Find where the given text appears and provide that cell's center as (X, Y) coordinate. 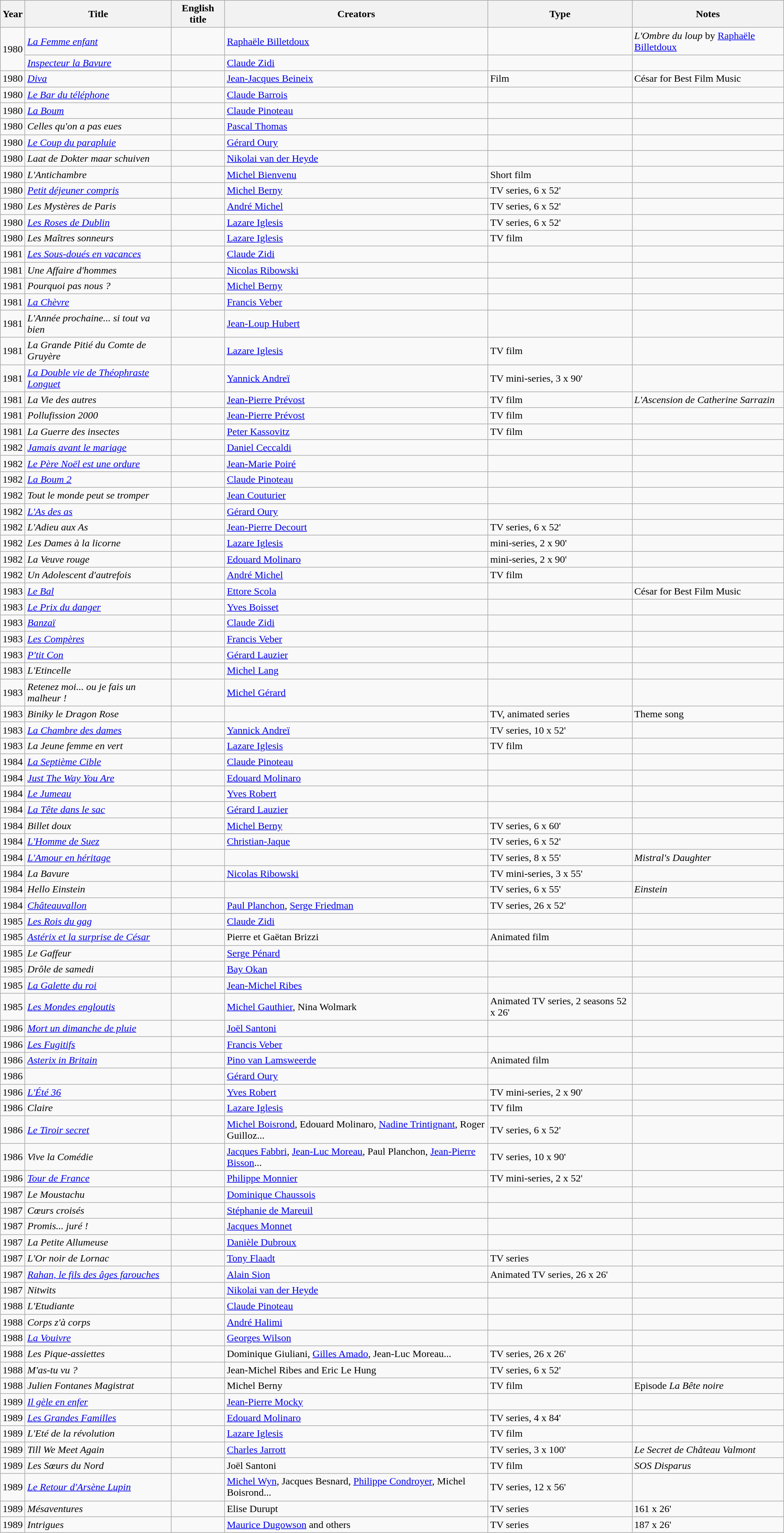
Mésaventures (98, 1509)
TV series, 26 x 52' (560, 905)
Dominique Chaussois (356, 1194)
Michel Lang (356, 671)
161 x 26' (708, 1509)
L'Antichambre (98, 174)
Le Bar du téléphone (98, 95)
English title (198, 14)
TV mini-series, 2 x 52' (560, 1179)
La Boum 2 (98, 479)
Philippe Monnier (356, 1179)
Laat de Dokter maar schuiven (98, 158)
La Petite Allumeuse (98, 1242)
La Galette du roi (98, 985)
Dominique Giuliani, Gilles Amado, Jean-Luc Moreau... (356, 1354)
Jean-Michel Ribes (356, 985)
Corps z'à corps (98, 1322)
Episode La Bête noire (708, 1386)
Intrigues (98, 1525)
La Chèvre (98, 302)
Rahan, le fils des âges farouches (98, 1274)
Le Secret de Château Valmont (708, 1450)
Les Mondes engloutis (98, 1006)
Claude Barrois (356, 95)
La Tête dans le sac (98, 810)
La Double vie de Théophraste Longuet (98, 378)
Jean Couturier (356, 495)
Le Jumeau (98, 794)
Il gèle en enfer (98, 1402)
L'Adieu aux As (98, 527)
Bay Okan (356, 969)
Pourquoi pas nous ? (98, 286)
Mort un dimanche de pluie (98, 1028)
Promis... juré ! (98, 1226)
Pascal Thomas (356, 127)
Petit déjeuner compris (98, 190)
Diva (98, 79)
Une Affaire d'hommes (98, 270)
Title (98, 14)
Jean-Michel Ribes and Eric Le Hung (356, 1370)
Film (560, 79)
Astérix et la surprise de César (98, 937)
Creators (356, 14)
La Septième Cible (98, 762)
Inspecteur la Bavure (98, 63)
L'Or noir de Lornac (98, 1258)
Celles qu'on a pas eues (98, 127)
Les Compères (98, 639)
Jean-Pierre Mocky (356, 1402)
Maurice Dugowson and others (356, 1525)
Notes (708, 14)
La Veuve rouge (98, 559)
Einstein (708, 889)
Charles Jarrott (356, 1450)
Le Bal (98, 591)
Le Père Noël est une ordure (98, 463)
Julien Fontanes Magistrat (98, 1386)
Michel Wyn, Jacques Besnard, Philippe Condroyer, Michel Boisrond... (356, 1487)
Les Dames à la licorne (98, 543)
Animated TV series, 2 seasons 52 x 26' (560, 1006)
Les Grandes Familles (98, 1418)
Pollufission 2000 (98, 416)
Ettore Scola (356, 591)
Le Gaffeur (98, 953)
Short film (560, 174)
L'Etincelle (98, 671)
Animated TV series, 26 x 26' (560, 1274)
TV series, 6 x 60' (560, 826)
Michel Gauthier, Nina Wolmark (356, 1006)
La Femme enfant (98, 41)
Vive la Comédie (98, 1157)
Billet doux (98, 826)
TV series, 12 x 56' (560, 1487)
Les Fugitifs (98, 1044)
L'Année prochaine... si tout va bien (98, 323)
Le Prix du danger (98, 607)
La Bavure (98, 874)
Banzaï (98, 623)
Retenez moi... ou je fais un malheur ! (98, 692)
Châteauvallon (98, 905)
Type (560, 14)
TV series, 3 x 100' (560, 1450)
La Jeune femme en vert (98, 746)
L'Eté de la révolution (98, 1434)
Le Retour d'Arsène Lupin (98, 1487)
Jean-Jacques Beineix (356, 79)
Michel Boisrond, Edouard Molinaro, Nadine Trintignant, Roger Guilloz... (356, 1130)
Pierre et Gaëtan Brizzi (356, 937)
Claire (98, 1108)
Tour de France (98, 1179)
Nitwits (98, 1290)
Tout le monde peut se tromper (98, 495)
Les Roses de Dublin (98, 222)
Year (13, 14)
Theme song (708, 714)
Les Pique-assiettes (98, 1354)
Alain Sion (356, 1274)
Le Moustachu (98, 1194)
Jamais avant le mariage (98, 447)
Asterix in Britain (98, 1060)
P'tit Con (98, 655)
Stéphanie de Mareuil (356, 1210)
Drôle de samedi (98, 969)
Serge Pénard (356, 953)
Yves Boisset (356, 607)
Georges Wilson (356, 1338)
Les Sous-doués en vacances (98, 254)
Danièle Dubroux (356, 1242)
L'Etudiante (98, 1306)
L'Ascension de Catherine Sarrazin (708, 400)
Till We Meet Again (98, 1450)
Biniky le Dragon Rose (98, 714)
TV series, 6 x 55' (560, 889)
Jean-Marie Poiré (356, 463)
Daniel Ceccaldi (356, 447)
Raphaële Billetdoux (356, 41)
André Halimi (356, 1322)
TV mini-series, 3 x 90' (560, 378)
TV mini-series, 2 x 90' (560, 1092)
Jacques Fabbri, Jean-Luc Moreau, Paul Planchon, Jean-Pierre Bisson... (356, 1157)
TV, animated series (560, 714)
Michel Gérard (356, 692)
La Boum (98, 111)
Mistral's Daughter (708, 858)
Les Mystères de Paris (98, 206)
La Vouivre (98, 1338)
TV series, 26 x 26' (560, 1354)
Tony Flaadt (356, 1258)
Les Sœurs du Nord (98, 1466)
187 x 26' (708, 1525)
Hello Einstein (98, 889)
TV series, 10 x 52' (560, 730)
La Chambre des dames (98, 730)
Les Rois du gag (98, 921)
TV mini-series, 3 x 55' (560, 874)
Jean-Loup Hubert (356, 323)
L'As des as (98, 512)
Pino van Lamsweerde (356, 1060)
L'Ombre du loup by Raphaële Billetdoux (708, 41)
Christian-Jaque (356, 842)
TV series, 4 x 84' (560, 1418)
Just The Way You Are (98, 778)
Cœurs croisés (98, 1210)
Michel Bienvenu (356, 174)
M'as-tu vu ? (98, 1370)
Le Coup du parapluie (98, 142)
Les Maîtres sonneurs (98, 238)
La Guerre des insectes (98, 432)
TV series, 8 x 55' (560, 858)
Jean-Pierre Decourt (356, 527)
SOS Disparus (708, 1466)
Elise Durupt (356, 1509)
L'Homme de Suez (98, 842)
La Vie des autres (98, 400)
Le Tiroir secret (98, 1130)
Jacques Monnet (356, 1226)
Paul Planchon, Serge Friedman (356, 905)
TV series, 10 x 90' (560, 1157)
Peter Kassovitz (356, 432)
L'Amour en héritage (98, 858)
L'Été 36 (98, 1092)
La Grande Pitié du Comte de Gruyère (98, 351)
Un Adolescent d'autrefois (98, 575)
